Return the (x, y) coordinate for the center point of the cell that contains the specified text.  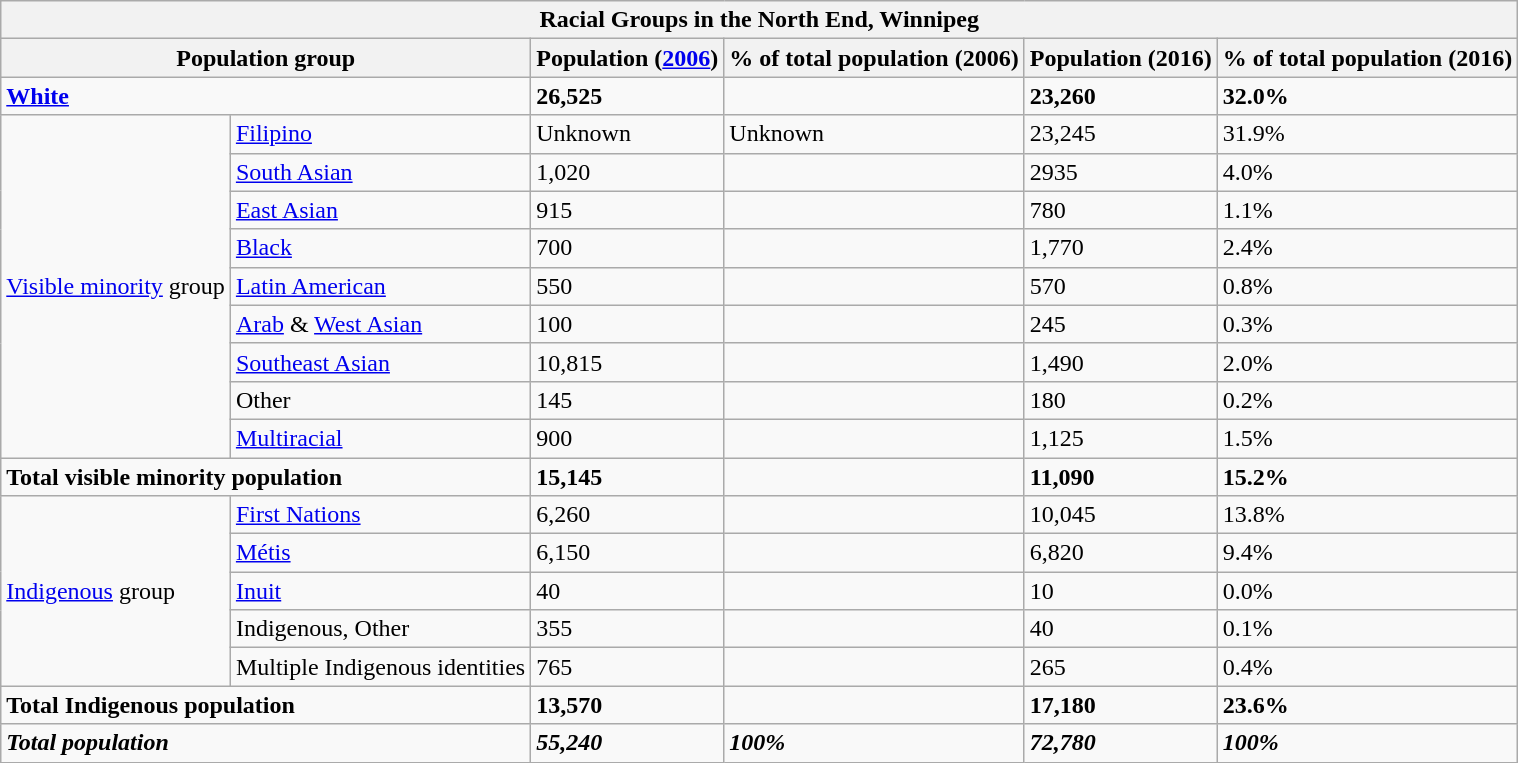
% of total population (2016) (1367, 58)
Arab & West Asian (380, 324)
10,815 (628, 362)
15,145 (628, 477)
0.1% (1367, 629)
% of total population (2006) (874, 58)
0.2% (1367, 400)
Total population (266, 743)
Multiracial (380, 438)
Population (2006) (628, 58)
10 (1120, 591)
Other (380, 400)
Indigenous group (116, 591)
100 (628, 324)
Southeast Asian (380, 362)
Population group (266, 58)
Filipino (380, 134)
Multiple Indigenous identities (380, 667)
6,150 (628, 553)
700 (628, 248)
6,260 (628, 515)
Latin American (380, 286)
First Nations (380, 515)
Inuit (380, 591)
Total Indigenous population (266, 705)
1,490 (1120, 362)
Total visible minority population (266, 477)
0.0% (1367, 591)
55,240 (628, 743)
6,820 (1120, 553)
550 (628, 286)
1,020 (628, 172)
0.3% (1367, 324)
145 (628, 400)
245 (1120, 324)
570 (1120, 286)
900 (628, 438)
0.8% (1367, 286)
2.0% (1367, 362)
1,125 (1120, 438)
1,770 (1120, 248)
Visible minority group (116, 286)
11,090 (1120, 477)
0.4% (1367, 667)
23,260 (1120, 96)
2935 (1120, 172)
915 (628, 210)
Black (380, 248)
Métis (380, 553)
4.0% (1367, 172)
East Asian (380, 210)
15.2% (1367, 477)
South Asian (380, 172)
765 (628, 667)
Indigenous, Other (380, 629)
1.5% (1367, 438)
72,780 (1120, 743)
180 (1120, 400)
13,570 (628, 705)
780 (1120, 210)
265 (1120, 667)
Racial Groups in the North End, Winnipeg (760, 20)
32.0% (1367, 96)
9.4% (1367, 553)
Population (2016) (1120, 58)
1.1% (1367, 210)
10,045 (1120, 515)
355 (628, 629)
31.9% (1367, 134)
26,525 (628, 96)
23.6% (1367, 705)
White (266, 96)
17,180 (1120, 705)
13.8% (1367, 515)
2.4% (1367, 248)
23,245 (1120, 134)
